Pinpoint the cell where the given text exists, returning its [x, y] midpoint coordinate. 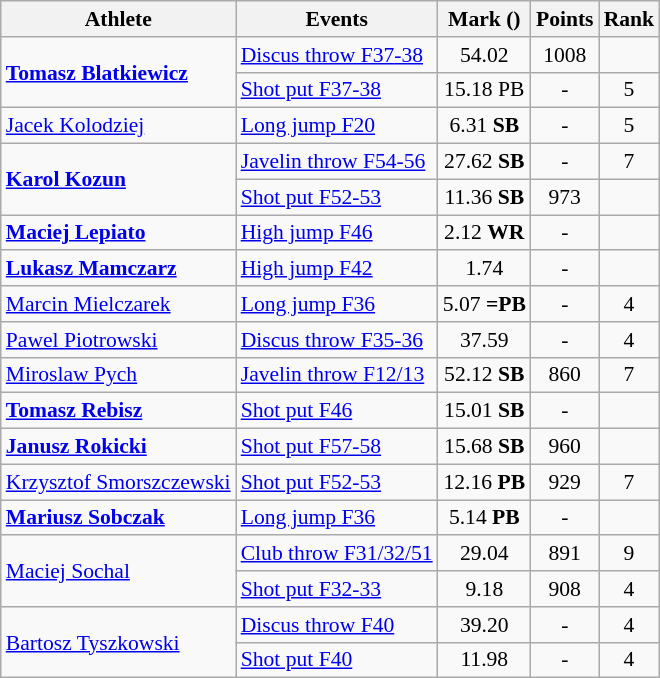
Events [337, 19]
39.20 [484, 625]
11.36 SB [484, 197]
2.12 WR [484, 233]
Javelin throw F12/13 [337, 375]
Tomasz Blatkiewicz [118, 72]
52.12 SB [484, 375]
Shot put F37-38 [337, 90]
54.02 [484, 55]
37.59 [484, 340]
Marcin Mielczarek [118, 304]
Discus throw F40 [337, 625]
Mariusz Sobczak [118, 518]
Discus throw F37-38 [337, 55]
1008 [565, 55]
860 [565, 375]
Athlete [118, 19]
15.18 PB [484, 90]
Shot put F46 [337, 411]
960 [565, 447]
Shot put F57-58 [337, 447]
9 [630, 554]
Maciej Sochal [118, 572]
Shot put F32-33 [337, 589]
12.16 PB [484, 482]
Pawel Piotrowski [118, 340]
Bartosz Tyszkowski [118, 642]
Javelin throw F54-56 [337, 162]
15.01 SB [484, 411]
5.07 =PB [484, 304]
Janusz Rokicki [118, 447]
Karol Kozun [118, 180]
9.18 [484, 589]
High jump F42 [337, 269]
973 [565, 197]
Miroslaw Pych [118, 375]
Long jump F20 [337, 126]
Lukasz Mamczarz [118, 269]
Points [565, 19]
High jump F46 [337, 233]
929 [565, 482]
29.04 [484, 554]
27.62 SB [484, 162]
908 [565, 589]
Tomasz Rebisz [118, 411]
Club throw F31/32/51 [337, 554]
Maciej Lepiato [118, 233]
11.98 [484, 660]
891 [565, 554]
Discus throw F35-36 [337, 340]
Shot put F40 [337, 660]
Mark () [484, 19]
5.14 PB [484, 518]
Krzysztof Smorszczewski [118, 482]
Jacek Kolodziej [118, 126]
15.68 SB [484, 447]
1.74 [484, 269]
6.31 SB [484, 126]
Rank [630, 19]
